Detect which cell encompasses the target text, then output its [X, Y] center coordinate. 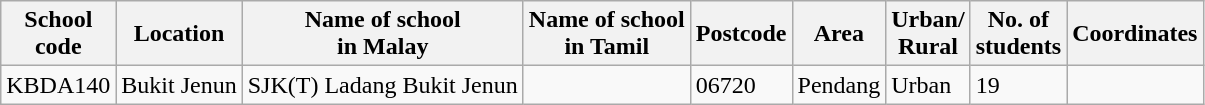
19 [1018, 85]
Coordinates [1135, 34]
Bukit Jenun [179, 85]
Urban/Rural [928, 34]
SJK(T) Ladang Bukit Jenun [382, 85]
Postcode [741, 34]
06720 [741, 85]
Schoolcode [58, 34]
Urban [928, 85]
KBDA140 [58, 85]
Name of schoolin Malay [382, 34]
Area [839, 34]
Pendang [839, 85]
Location [179, 34]
Name of schoolin Tamil [606, 34]
No. ofstudents [1018, 34]
